From the cell containing the given text, extract its center point as (X, Y) coordinate. 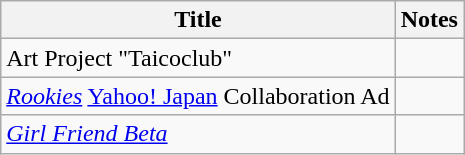
Rookies Yahoo! Japan Collaboration Ad (198, 96)
Title (198, 20)
Art Project "Taicoclub" (198, 58)
Notes (429, 20)
Girl Friend Beta (198, 134)
